Determine the (X, Y) coordinate at the center of the cell enclosing the given text.  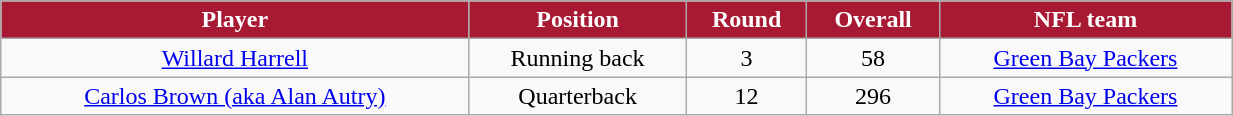
Player (235, 20)
296 (873, 96)
Carlos Brown (aka Alan Autry) (235, 96)
Willard Harrell (235, 58)
3 (746, 58)
Overall (873, 20)
12 (746, 96)
58 (873, 58)
Round (746, 20)
NFL team (1085, 20)
Position (578, 20)
Running back (578, 58)
Quarterback (578, 96)
